Pinpoint the cell where the given text exists, returning its [x, y] midpoint coordinate. 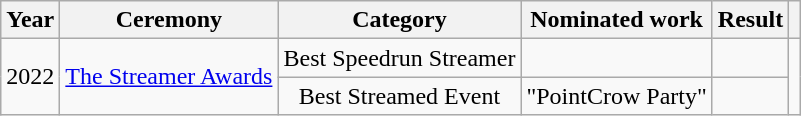
Category [400, 20]
Year [30, 20]
2022 [30, 77]
Best Streamed Event [400, 96]
Result [750, 20]
"PointCrow Party" [616, 96]
Best Speedrun Streamer [400, 58]
Nominated work [616, 20]
Ceremony [169, 20]
The Streamer Awards [169, 77]
